Extract the [X, Y] coordinate from the center of the cell holding the provided text.  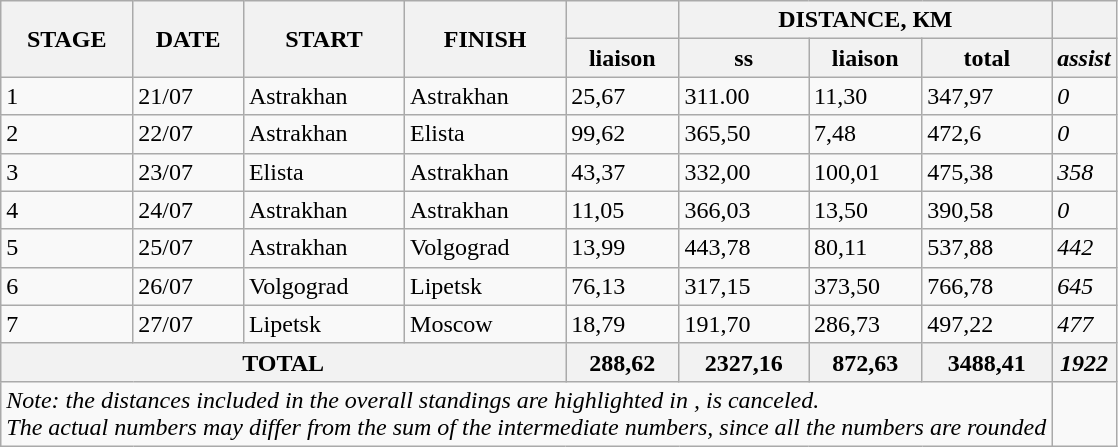
373,50 [866, 286]
25,67 [622, 96]
assist [1084, 58]
25/07 [188, 248]
11,30 [866, 96]
23/07 [188, 172]
7,48 [866, 134]
442 [1084, 248]
2 [67, 134]
645 [1084, 286]
766,78 [987, 286]
27/07 [188, 324]
DATE [188, 39]
4 [67, 210]
18,79 [622, 324]
7 [67, 324]
24/07 [188, 210]
366,03 [744, 210]
191,70 [744, 324]
347,97 [987, 96]
Moscow [486, 324]
358 [1084, 172]
537,88 [987, 248]
13,99 [622, 248]
ss [744, 58]
total [987, 58]
FINISH [486, 39]
43,37 [622, 172]
475,38 [987, 172]
288,62 [622, 362]
365,50 [744, 134]
472,6 [987, 134]
872,63 [866, 362]
11,05 [622, 210]
6 [67, 286]
317,15 [744, 286]
26/07 [188, 286]
477 [1084, 324]
1 [67, 96]
TOTAL [284, 362]
DISTANCE, КМ [866, 20]
443,78 [744, 248]
286,73 [866, 324]
21/07 [188, 96]
2327,16 [744, 362]
5 [67, 248]
332,00 [744, 172]
390,58 [987, 210]
13,50 [866, 210]
3 [67, 172]
22/07 [188, 134]
100,01 [866, 172]
1922 [1084, 362]
76,13 [622, 286]
STAGE [67, 39]
311.00 [744, 96]
80,11 [866, 248]
3488,41 [987, 362]
497,22 [987, 324]
START [324, 39]
99,62 [622, 134]
